Extract the [X, Y] coordinate from the center of the cell holding the provided text.  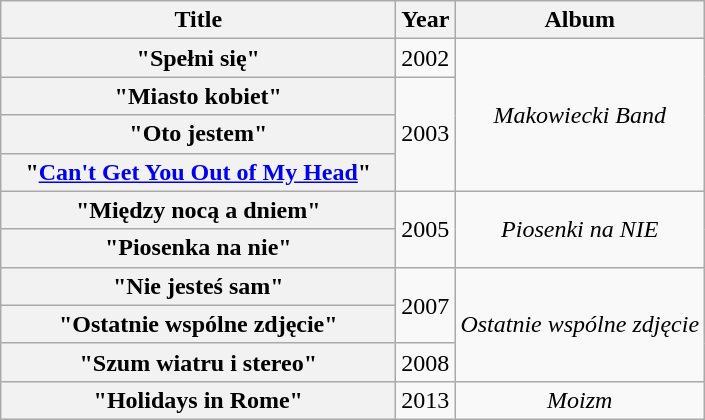
2008 [426, 362]
Title [198, 20]
"Szum wiatru i stereo" [198, 362]
2007 [426, 305]
Album [580, 20]
2003 [426, 134]
"Między nocą a dniem" [198, 210]
Makowiecki Band [580, 115]
Piosenki na NIE [580, 229]
"Can't Get You Out of My Head" [198, 172]
Moizm [580, 400]
"Nie jesteś sam" [198, 286]
Ostatnie wspólne zdjęcie [580, 324]
2002 [426, 58]
"Oto jestem" [198, 134]
"Holidays in Rome" [198, 400]
"Piosenka na nie" [198, 248]
"Miasto kobiet" [198, 96]
2005 [426, 229]
"Ostatnie wspólne zdjęcie" [198, 324]
2013 [426, 400]
Year [426, 20]
"Spełni się" [198, 58]
